Identify which cell holds the provided text, then report its (x, y) central coordinate. 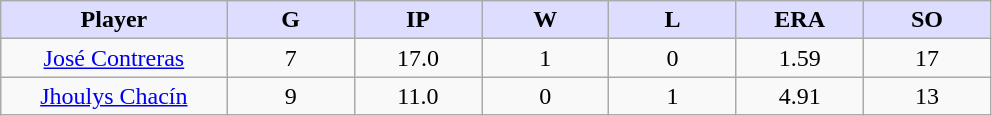
13 (926, 96)
Jhoulys Chacín (114, 96)
ERA (800, 20)
W (546, 20)
4.91 (800, 96)
Player (114, 20)
José Contreras (114, 58)
17 (926, 58)
17.0 (418, 58)
L (672, 20)
IP (418, 20)
1.59 (800, 58)
SO (926, 20)
7 (290, 58)
9 (290, 96)
11.0 (418, 96)
G (290, 20)
